Identify which cell holds the provided text, then report its (x, y) central coordinate. 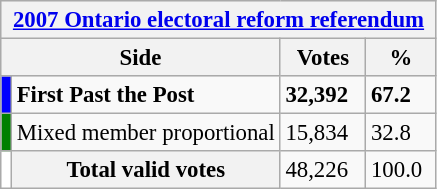
Total valid votes (146, 170)
32.8 (402, 133)
32,392 (323, 95)
First Past the Post (146, 95)
100.0 (402, 170)
Side (140, 58)
67.2 (402, 95)
Votes (323, 58)
2007 Ontario electoral reform referendum (219, 20)
15,834 (323, 133)
48,226 (323, 170)
% (402, 58)
Mixed member proportional (146, 133)
